Search for the cell housing the specified text and yield its [x, y] center coordinate. 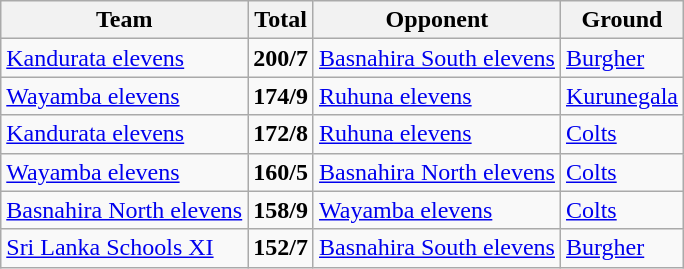
Total [281, 20]
Kurunegala [622, 96]
Sri Lanka Schools XI [124, 248]
160/5 [281, 172]
Team [124, 20]
174/9 [281, 96]
200/7 [281, 58]
152/7 [281, 248]
Opponent [436, 20]
172/8 [281, 134]
158/9 [281, 210]
Ground [622, 20]
